Detect which cell encompasses the target text, then output its [X, Y] center coordinate. 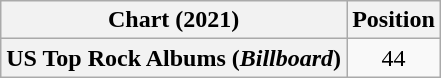
US Top Rock Albums (Billboard) [174, 58]
44 [394, 58]
Chart (2021) [174, 20]
Position [394, 20]
